Find where the given text appears and provide that cell's center as [x, y] coordinate. 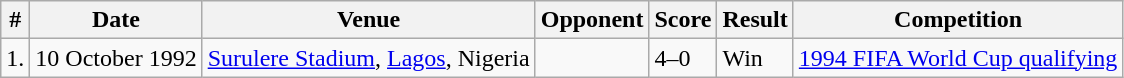
1994 FIFA World Cup qualifying [958, 58]
Win [755, 58]
Venue [368, 20]
Competition [958, 20]
Surulere Stadium, Lagos, Nigeria [368, 58]
Score [683, 20]
4–0 [683, 58]
# [16, 20]
Opponent [592, 20]
Result [755, 20]
10 October 1992 [116, 58]
1. [16, 58]
Date [116, 20]
